Detect which cell encompasses the target text, then output its (X, Y) center coordinate. 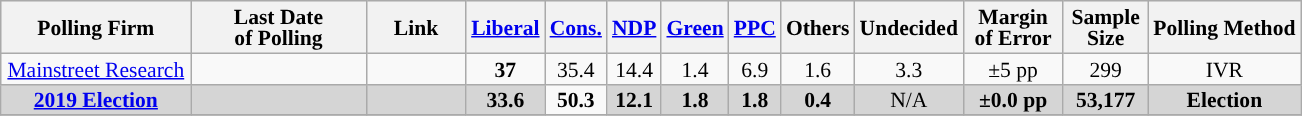
Polling Method (1224, 27)
299 (1106, 68)
1.4 (694, 68)
3.3 (909, 68)
6.9 (755, 68)
35.4 (576, 68)
Green (694, 27)
IVR (1224, 68)
Marginof Error (1013, 27)
±5 pp (1013, 68)
Link (416, 27)
33.6 (505, 100)
Mainstreet Research (96, 68)
1.6 (818, 68)
0.4 (818, 100)
±0.0 pp (1013, 100)
14.4 (634, 68)
Election (1224, 100)
Last Dateof Polling (278, 27)
Polling Firm (96, 27)
50.3 (576, 100)
Undecided (909, 27)
37 (505, 68)
NDP (634, 27)
Others (818, 27)
2019 Election (96, 100)
PPC (755, 27)
12.1 (634, 100)
Liberal (505, 27)
N/A (909, 100)
SampleSize (1106, 27)
Cons. (576, 27)
53,177 (1106, 100)
